Locate the cell with the specified text and output its [x, y] center coordinate. 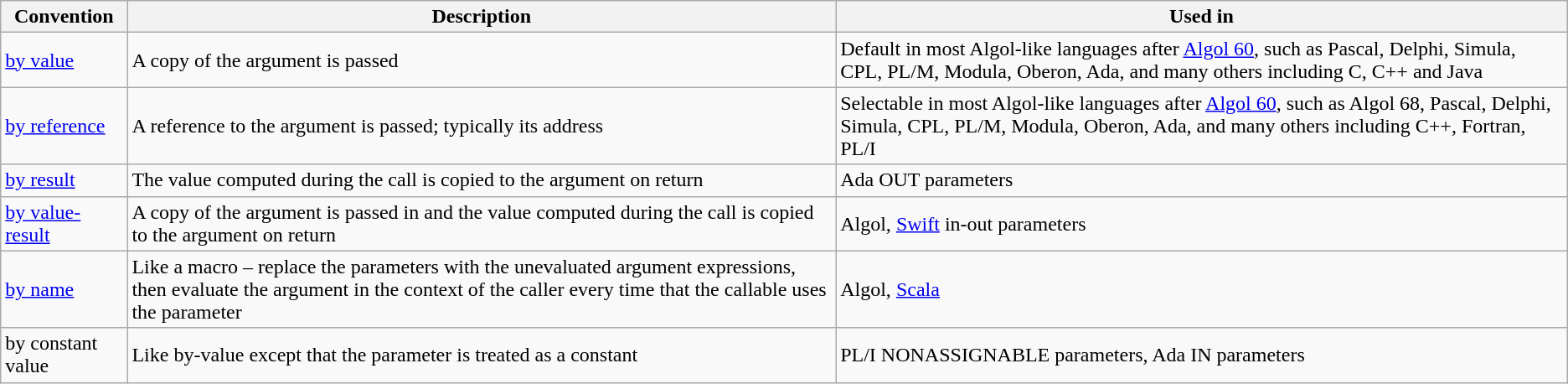
Convention [64, 17]
Like by-value except that the parameter is treated as a constant [482, 355]
Algol, Swift in-out parameters [1202, 223]
A reference to the argument is passed; typically its address [482, 126]
Ada OUT parameters [1202, 180]
Algol, Scala [1202, 289]
Used in [1202, 17]
by constant value [64, 355]
PL/I NONASSIGNABLE parameters, Ada IN parameters [1202, 355]
by result [64, 180]
A copy of the argument is passed in and the value computed during the call is copied to the argument on return [482, 223]
by name [64, 289]
The value computed during the call is copied to the argument on return [482, 180]
A copy of the argument is passed [482, 60]
by reference [64, 126]
by value [64, 60]
Description [482, 17]
by value-result [64, 223]
